For the text-containing cell, return its midpoint in (x, y) coordinate format. 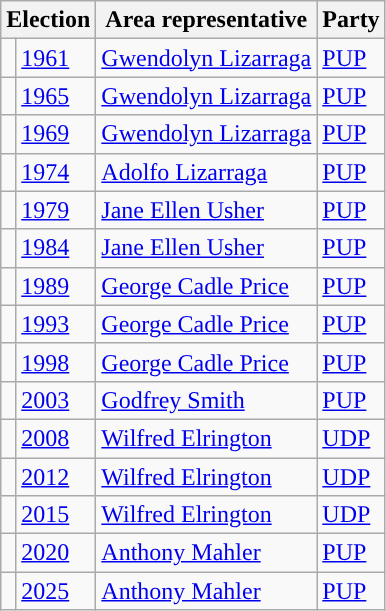
1961 (56, 58)
1989 (56, 286)
Election (48, 20)
Godfrey Smith (206, 400)
1998 (56, 362)
2012 (56, 477)
Party (351, 20)
Adolfo Lizarraga (206, 172)
1993 (56, 324)
1984 (56, 248)
2020 (56, 553)
2008 (56, 438)
2015 (56, 515)
1969 (56, 134)
1974 (56, 172)
2025 (56, 591)
1965 (56, 96)
Area representative (206, 20)
1979 (56, 210)
2003 (56, 400)
